Determine the (x, y) coordinate at the center of the cell enclosing the given text.  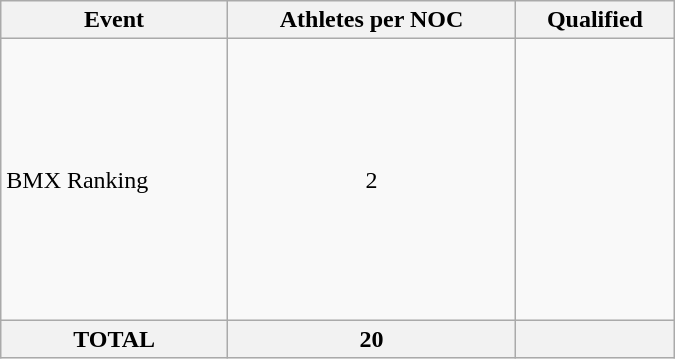
Event (114, 20)
20 (371, 339)
BMX Ranking (114, 180)
Qualified (596, 20)
2 (371, 180)
Athletes per NOC (371, 20)
TOTAL (114, 339)
